Search for the cell housing the specified text and yield its (X, Y) center coordinate. 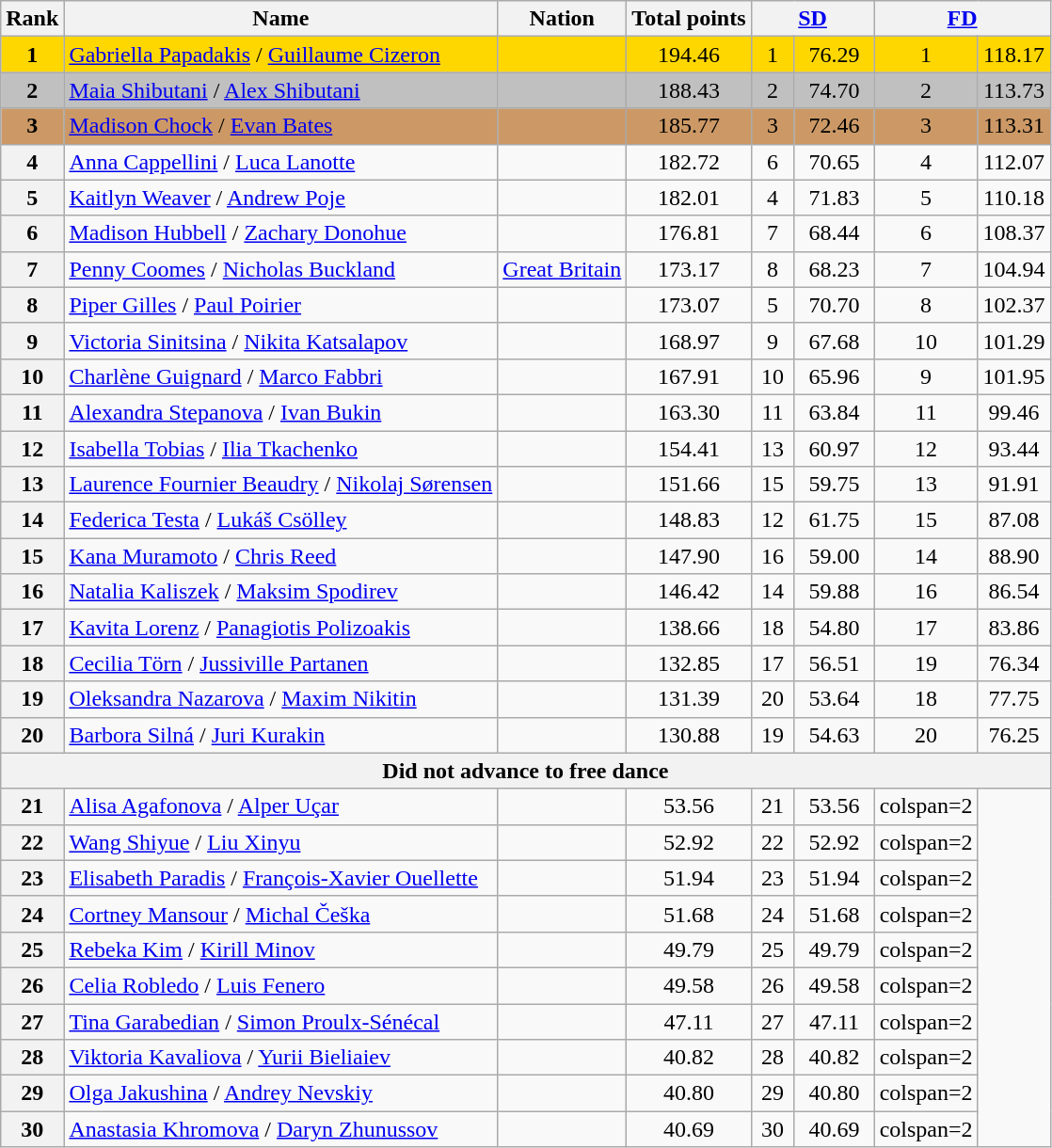
70.65 (834, 162)
87.08 (1014, 520)
72.46 (834, 126)
91.91 (1014, 485)
74.70 (834, 90)
182.72 (689, 162)
70.70 (834, 305)
Celia Robledo / Luis Fenero (280, 985)
68.23 (834, 269)
Gabriella Papadakis / Guillaume Cizeron (280, 55)
110.18 (1014, 198)
65.96 (834, 376)
56.51 (834, 663)
Olga Jakushina / Andrey Nevskiy (280, 1093)
188.43 (689, 90)
Isabella Tobias / Ilia Tkachenko (280, 449)
Barbora Silná / Juri Kurakin (280, 735)
Maia Shibutani / Alex Shibutani (280, 90)
59.75 (834, 485)
76.25 (1014, 735)
102.37 (1014, 305)
173.17 (689, 269)
101.29 (1014, 341)
Alexandra Stepanova / Ivan Bukin (280, 412)
Victoria Sinitsina / Nikita Katsalapov (280, 341)
Anna Cappellini / Luca Lanotte (280, 162)
Anastasia Khromova / Daryn Zhunussov (280, 1129)
146.42 (689, 592)
132.85 (689, 663)
Did not advance to free dance (525, 771)
71.83 (834, 198)
Kana Muramoto / Chris Reed (280, 556)
FD (962, 19)
118.17 (1014, 55)
63.84 (834, 412)
Madison Chock / Evan Bates (280, 126)
61.75 (834, 520)
Nation (563, 19)
Kaitlyn Weaver / Andrew Poje (280, 198)
Madison Hubbell / Zachary Donohue (280, 233)
83.86 (1014, 628)
77.75 (1014, 699)
Rank (32, 19)
Federica Testa / Lukáš Csölley (280, 520)
Piper Gilles / Paul Poirier (280, 305)
151.66 (689, 485)
Great Britain (563, 269)
Charlène Guignard / Marco Fabbri (280, 376)
176.81 (689, 233)
104.94 (1014, 269)
Natalia Kaliszek / Maksim Spodirev (280, 592)
182.01 (689, 198)
59.00 (834, 556)
59.88 (834, 592)
194.46 (689, 55)
Name (280, 19)
163.30 (689, 412)
Total points (689, 19)
185.77 (689, 126)
Laurence Fournier Beaudry / Nikolaj Sørensen (280, 485)
168.97 (689, 341)
112.07 (1014, 162)
68.44 (834, 233)
154.41 (689, 449)
Wang Shiyue / Liu Xinyu (280, 842)
76.29 (834, 55)
93.44 (1014, 449)
113.31 (1014, 126)
138.66 (689, 628)
113.73 (1014, 90)
53.64 (834, 699)
101.95 (1014, 376)
Kavita Lorenz / Panagiotis Polizoakis (280, 628)
Elisabeth Paradis / François-Xavier Ouellette (280, 878)
148.83 (689, 520)
Penny Coomes / Nicholas Buckland (280, 269)
76.34 (1014, 663)
167.91 (689, 376)
173.07 (689, 305)
Alisa Agafonova / Alper Uçar (280, 806)
130.88 (689, 735)
88.90 (1014, 556)
60.97 (834, 449)
54.80 (834, 628)
99.46 (1014, 412)
Cecilia Törn / Jussiville Partanen (280, 663)
54.63 (834, 735)
108.37 (1014, 233)
131.39 (689, 699)
Tina Garabedian / Simon Proulx-Sénécal (280, 1021)
Rebeka Kim / Kirill Minov (280, 949)
Viktoria Kavaliova / Yurii Bieliaiev (280, 1058)
147.90 (689, 556)
SD (813, 19)
67.68 (834, 341)
Cortney Mansour / Michal Češka (280, 914)
Oleksandra Nazarova / Maxim Nikitin (280, 699)
86.54 (1014, 592)
